Locate the cell with the specified text and output its (x, y) center coordinate. 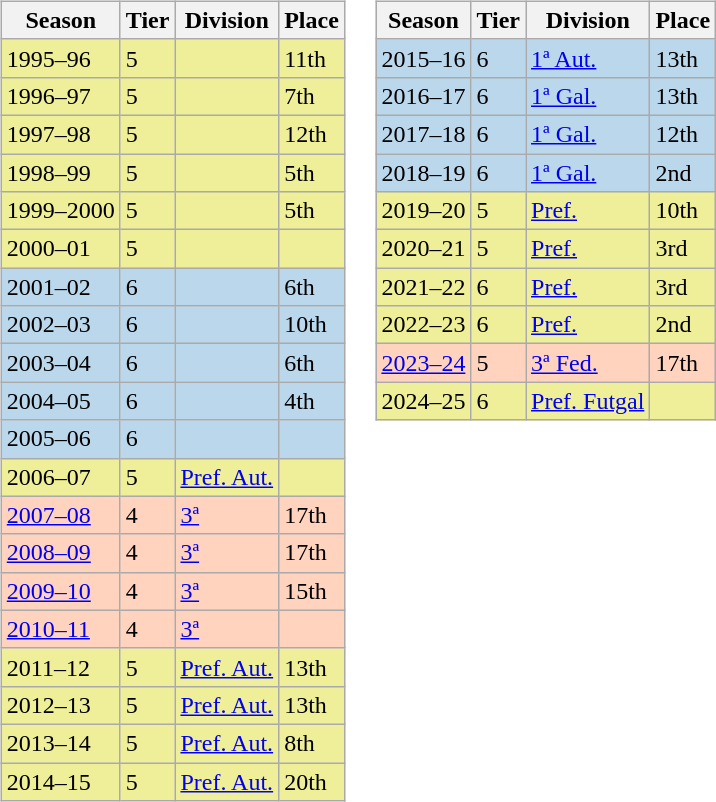
2007–08 (60, 515)
2024–25 (424, 401)
2001–02 (60, 287)
2012–13 (60, 705)
2018–19 (424, 173)
2013–14 (60, 743)
11th (312, 58)
7th (312, 96)
1996–97 (60, 96)
2009–10 (60, 591)
2019–20 (424, 211)
20th (312, 781)
2011–12 (60, 667)
2005–06 (60, 439)
2000–01 (60, 249)
2021–22 (424, 287)
2003–04 (60, 363)
2017–18 (424, 134)
2004–05 (60, 401)
1997–98 (60, 134)
2010–11 (60, 629)
2016–17 (424, 96)
2006–07 (60, 477)
2023–24 (424, 363)
4th (312, 401)
1ª Aut. (588, 58)
8th (312, 743)
1998–99 (60, 173)
Pref. Futgal (588, 401)
2002–03 (60, 325)
2022–23 (424, 325)
2015–16 (424, 58)
15th (312, 591)
1999–2000 (60, 211)
2014–15 (60, 781)
1995–96 (60, 58)
2008–09 (60, 553)
2020–21 (424, 249)
3ª Fed. (588, 363)
